Pinpoint the cell where the given text exists, returning its (x, y) midpoint coordinate. 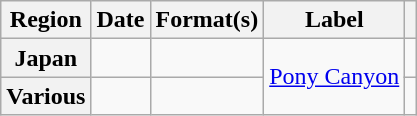
Various (46, 96)
Japan (46, 58)
Region (46, 20)
Date (120, 20)
Label (334, 20)
Pony Canyon (334, 77)
Format(s) (207, 20)
